Scan for the cell matching the given text and deliver its (x, y) coordinate at center. 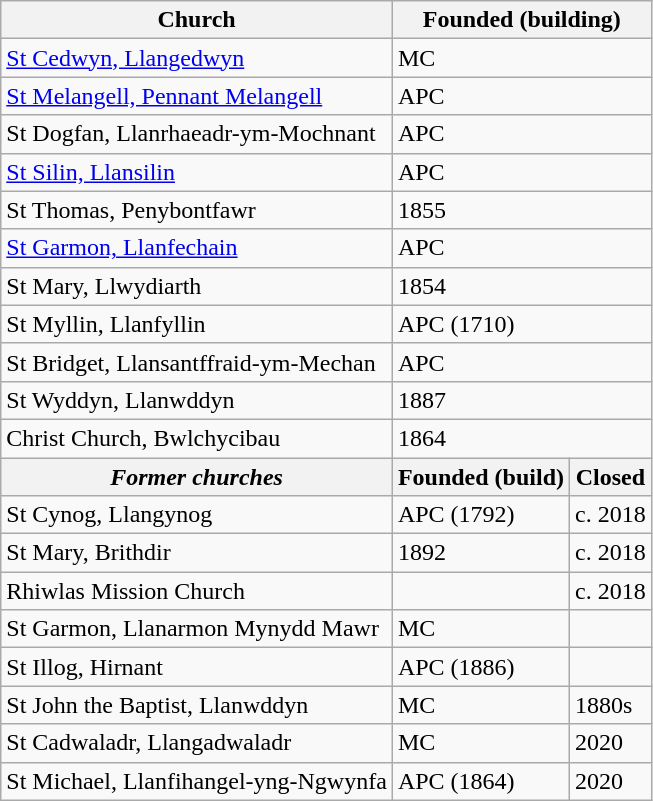
APC (1710) (522, 324)
APC (1864) (480, 781)
St Melangell, Pennant Melangell (197, 96)
1880s (611, 705)
St Cadwaladr, Llangadwaladr (197, 743)
Rhiwlas Mission Church (197, 591)
1887 (522, 400)
1864 (522, 438)
St Michael, Llanfihangel-yng-Ngwynfa (197, 781)
St Dogfan, Llanrhaeadr-ym-Mochnant (197, 134)
St Mary, Llwydiarth (197, 286)
St Garmon, Llanarmon Mynydd Mawr (197, 629)
St Thomas, Penybontfawr (197, 210)
1892 (480, 553)
St Bridget, Llansantffraid-ym-Mechan (197, 362)
Founded (build) (480, 477)
St Cedwyn, Llangedwyn (197, 58)
Church (197, 20)
1854 (522, 286)
St Myllin, Llanfyllin (197, 324)
St Mary, Brithdir (197, 553)
Founded (building) (522, 20)
St Cynog, Llangynog (197, 515)
APC (1886) (480, 667)
Closed (611, 477)
St Wyddyn, Llanwddyn (197, 400)
St Garmon, Llanfechain (197, 248)
St John the Baptist, Llanwddyn (197, 705)
Christ Church, Bwlchycibau (197, 438)
1855 (522, 210)
APC (1792) (480, 515)
St Illog, Hirnant (197, 667)
St Silin, Llansilin (197, 172)
Former churches (197, 477)
